Scan for the cell matching the given text and deliver its [X, Y] coordinate at center. 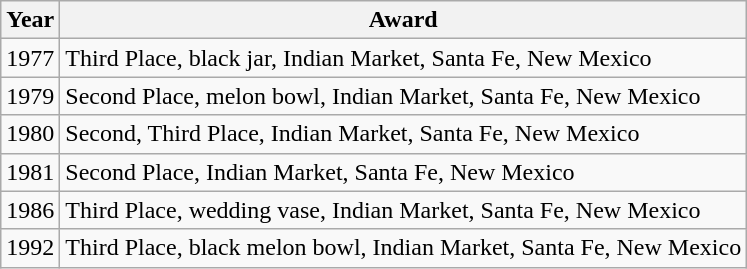
1986 [30, 210]
1992 [30, 248]
Second Place, Indian Market, Santa Fe, New Mexico [404, 172]
1981 [30, 172]
Award [404, 20]
Year [30, 20]
1980 [30, 134]
Second, Third Place, Indian Market, Santa Fe, New Mexico [404, 134]
1979 [30, 96]
Third Place, black melon bowl, Indian Market, Santa Fe, New Mexico [404, 248]
Third Place, black jar, Indian Market, Santa Fe, New Mexico [404, 58]
1977 [30, 58]
Second Place, melon bowl, Indian Market, Santa Fe, New Mexico [404, 96]
Third Place, wedding vase, Indian Market, Santa Fe, New Mexico [404, 210]
